Detect which cell encompasses the target text, then output its (X, Y) center coordinate. 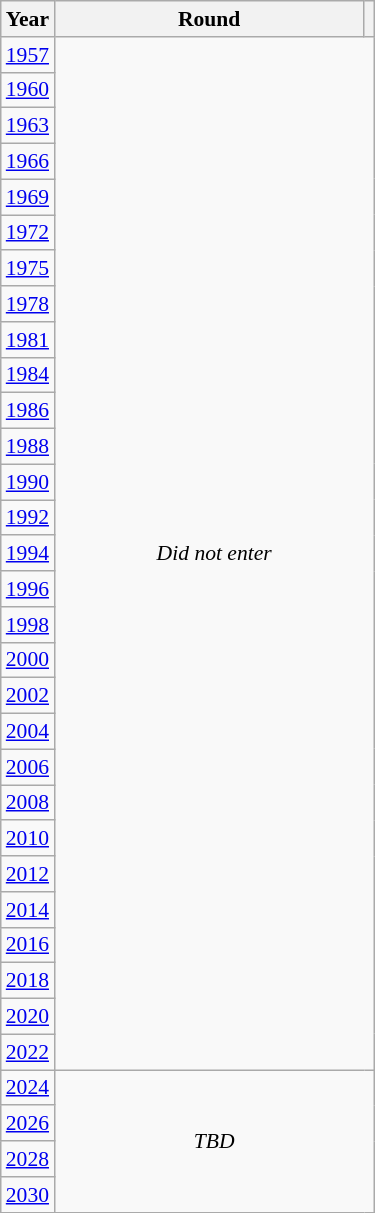
2006 (28, 767)
1992 (28, 518)
1978 (28, 304)
2000 (28, 660)
1966 (28, 162)
2030 (28, 1195)
2024 (28, 1088)
1996 (28, 589)
1960 (28, 90)
1957 (28, 55)
1988 (28, 447)
2008 (28, 803)
1998 (28, 625)
2004 (28, 732)
2016 (28, 945)
2002 (28, 696)
1969 (28, 197)
1984 (28, 375)
2014 (28, 910)
Round (209, 19)
TBD (214, 1141)
2018 (28, 981)
2028 (28, 1159)
2010 (28, 839)
Did not enter (214, 554)
Year (28, 19)
1981 (28, 340)
1994 (28, 554)
1990 (28, 482)
2022 (28, 1052)
1963 (28, 126)
2026 (28, 1124)
1986 (28, 411)
2020 (28, 1017)
1975 (28, 269)
2012 (28, 874)
1972 (28, 233)
